Determine the [X, Y] coordinate at the center of the cell enclosing the given text.  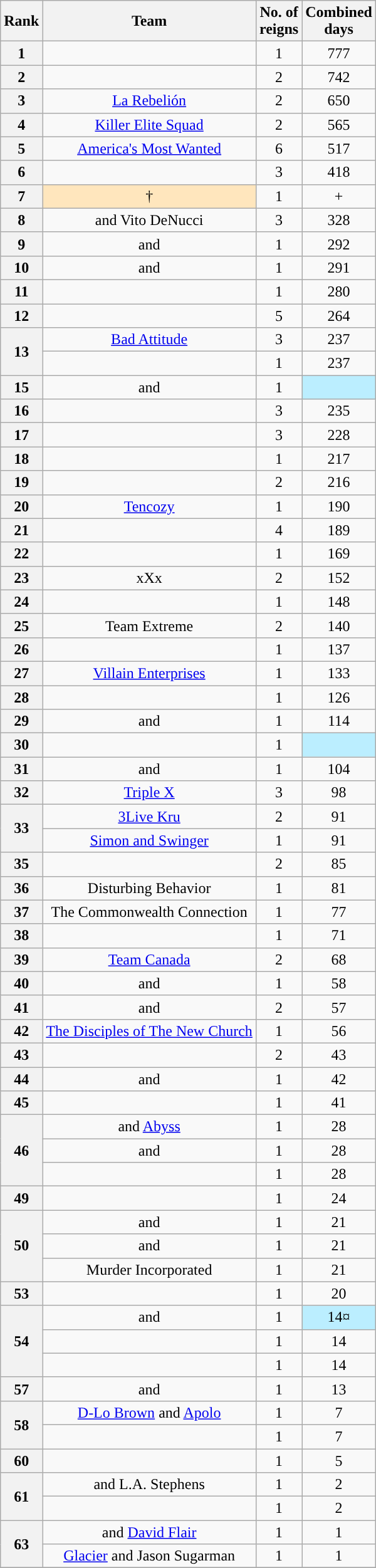
36 [21, 888]
Killer Elite Squad [149, 125]
Rank [21, 21]
61 [21, 1497]
104 [339, 769]
44 [21, 1079]
Simon and Swinger [149, 840]
Team Extreme [149, 625]
9 [21, 244]
49 [21, 1198]
777 [339, 53]
31 [21, 769]
Team Canada [149, 959]
40 [21, 983]
29 [21, 721]
27 [21, 673]
742 [339, 77]
17 [21, 435]
The Commonwealth Connection [149, 912]
140 [339, 625]
No. ofreigns [278, 21]
Murder Incorporated [149, 1270]
126 [339, 698]
45 [21, 1103]
D-Lo Brown and Apolo [149, 1413]
280 [339, 291]
3Live Kru [149, 817]
292 [339, 244]
14¤ [339, 1317]
71 [339, 936]
Team [149, 21]
Triple X [149, 793]
25 [21, 625]
85 [339, 864]
137 [339, 649]
189 [339, 530]
12 [21, 315]
and L.A. Stephens [149, 1485]
517 [339, 149]
18 [21, 459]
37 [21, 912]
33 [21, 828]
19 [21, 483]
39 [21, 959]
217 [339, 459]
Glacier and Jason Sugarman [149, 1556]
235 [339, 411]
216 [339, 483]
264 [339, 315]
650 [339, 101]
15 [21, 387]
11 [21, 291]
291 [339, 268]
32 [21, 793]
81 [339, 888]
46 [21, 1151]
23 [21, 578]
418 [339, 172]
+ [339, 196]
50 [21, 1246]
60 [21, 1461]
148 [339, 602]
68 [339, 959]
The Disciples of The New Church [149, 1031]
8 [21, 220]
Villain Enterprises [149, 673]
and David Flair [149, 1532]
26 [21, 649]
Tencozy [149, 506]
Combineddays [339, 21]
Bad Attitude [149, 340]
133 [339, 673]
16 [21, 411]
Disturbing Behavior [149, 888]
114 [339, 721]
xXx [149, 578]
35 [21, 864]
228 [339, 435]
98 [339, 793]
152 [339, 578]
† [149, 196]
30 [21, 745]
10 [21, 268]
La Rebelión [149, 101]
38 [21, 936]
56 [339, 1031]
and Abyss [149, 1127]
190 [339, 506]
328 [339, 220]
America's Most Wanted [149, 149]
and Vito DeNucci [149, 220]
77 [339, 912]
565 [339, 125]
53 [21, 1294]
22 [21, 554]
169 [339, 554]
63 [21, 1544]
54 [21, 1341]
